Pinpoint the cell where the given text exists, returning its (X, Y) midpoint coordinate. 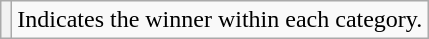
Indicates the winner within each category. (220, 20)
